From the cell containing the given text, extract its center point as (x, y) coordinate. 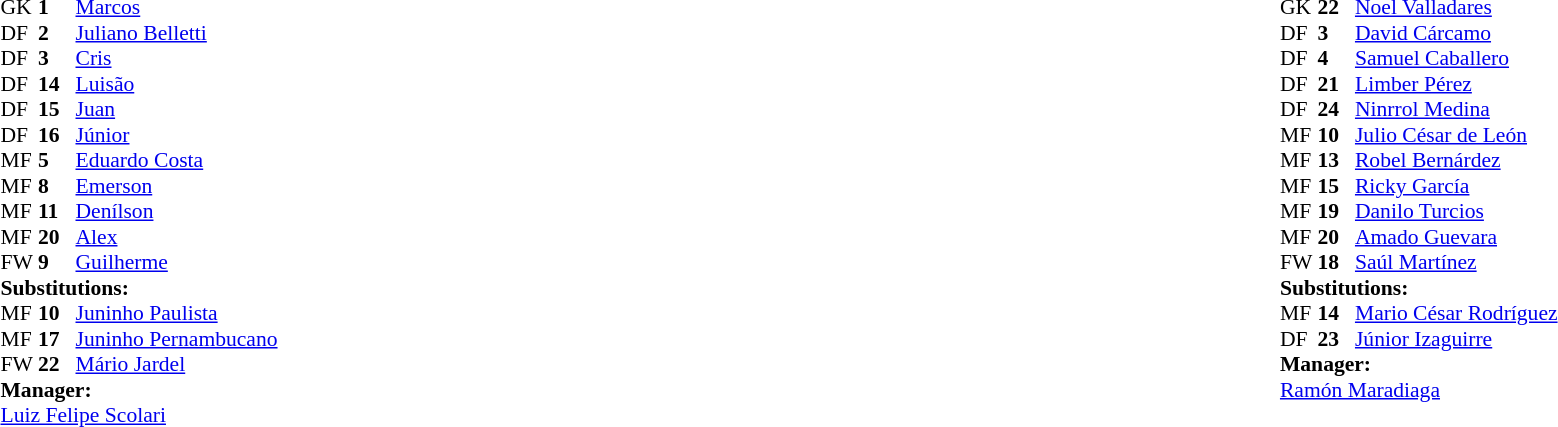
23 (1336, 339)
Alex (177, 237)
Amado Guevara (1456, 237)
David Cárcamo (1456, 33)
17 (57, 339)
2 (57, 33)
Juliano Belletti (177, 33)
Danilo Turcios (1456, 211)
Guilherme (177, 263)
Juninho Paulista (177, 313)
Samuel Caballero (1456, 59)
Limber Pérez (1456, 84)
Ramón Maradiaga (1419, 390)
Juninho Pernambucano (177, 339)
22 (57, 365)
Ricky García (1456, 186)
Júnior Izaguirre (1456, 339)
16 (57, 135)
18 (1336, 263)
Robel Bernárdez (1456, 161)
13 (1336, 161)
21 (1336, 84)
9 (57, 263)
24 (1336, 109)
Eduardo Costa (177, 161)
5 (57, 161)
8 (57, 186)
Júnior (177, 135)
Juan (177, 109)
19 (1336, 211)
Emerson (177, 186)
Saúl Martínez (1456, 263)
Denílson (177, 211)
Julio César de León (1456, 135)
11 (57, 211)
4 (1336, 59)
Mario César Rodríguez (1456, 313)
Cris (177, 59)
Ninrrol Medina (1456, 109)
Luisão (177, 84)
Mário Jardel (177, 365)
